Return the [x, y] coordinate for the center point of the cell that contains the specified text.  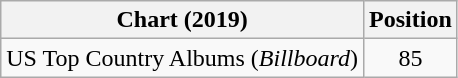
Chart (2019) [182, 20]
US Top Country Albums (Billboard) [182, 58]
85 [411, 58]
Position [411, 20]
